Search for the cell housing the specified text and yield its [X, Y] center coordinate. 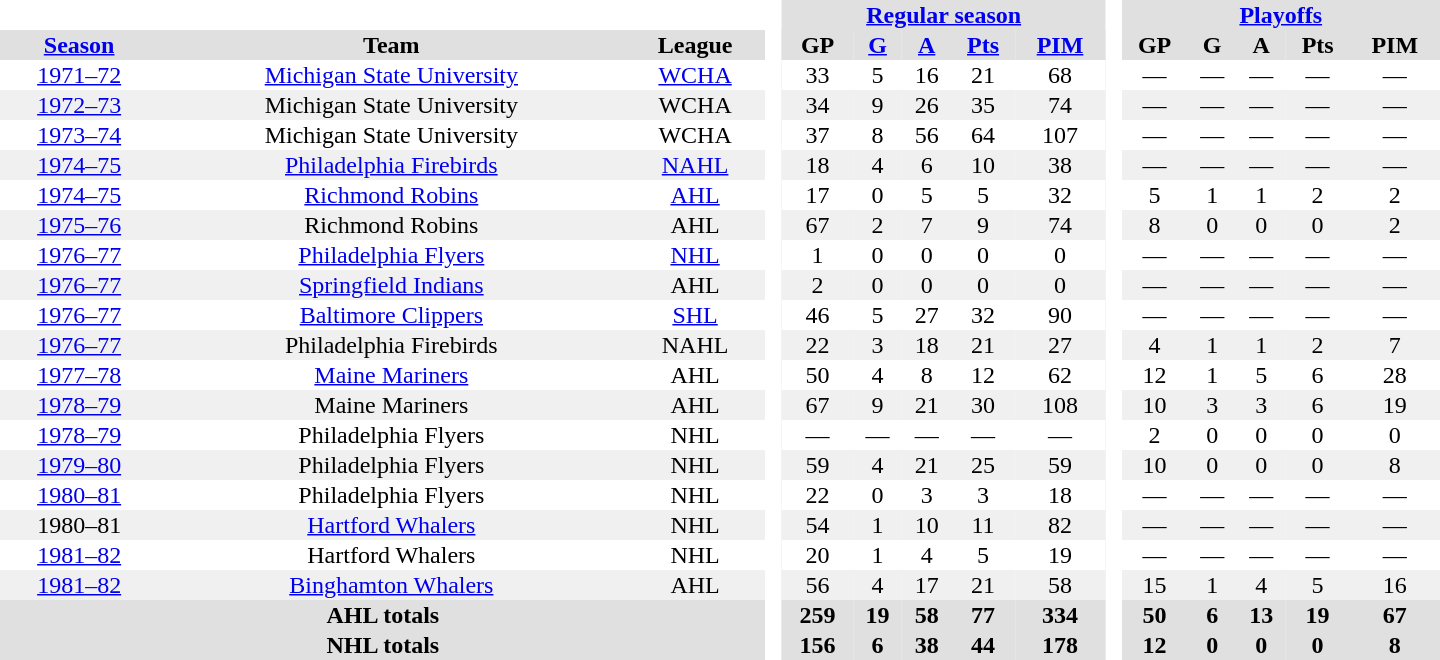
259 [818, 615]
1972–73 [79, 105]
League [694, 45]
13 [1262, 615]
15 [1155, 585]
Season [79, 45]
54 [818, 525]
44 [983, 645]
30 [983, 405]
35 [983, 105]
20 [818, 555]
1979–80 [79, 465]
46 [818, 315]
1975–76 [79, 225]
334 [1060, 615]
11 [983, 525]
1973–74 [79, 135]
Playoffs [1281, 15]
26 [926, 105]
156 [818, 645]
Regular season [944, 15]
1971–72 [79, 75]
NHL totals [383, 645]
AHL totals [383, 615]
90 [1060, 315]
62 [1060, 375]
SHL [694, 315]
108 [1060, 405]
64 [983, 135]
68 [1060, 75]
25 [983, 465]
28 [1394, 375]
Binghamton Whalers [391, 585]
37 [818, 135]
Team [391, 45]
Springfield Indians [391, 285]
33 [818, 75]
1977–78 [79, 375]
34 [818, 105]
77 [983, 615]
107 [1060, 135]
178 [1060, 645]
82 [1060, 525]
Baltimore Clippers [391, 315]
